Identify which cell holds the provided text, then report its (X, Y) central coordinate. 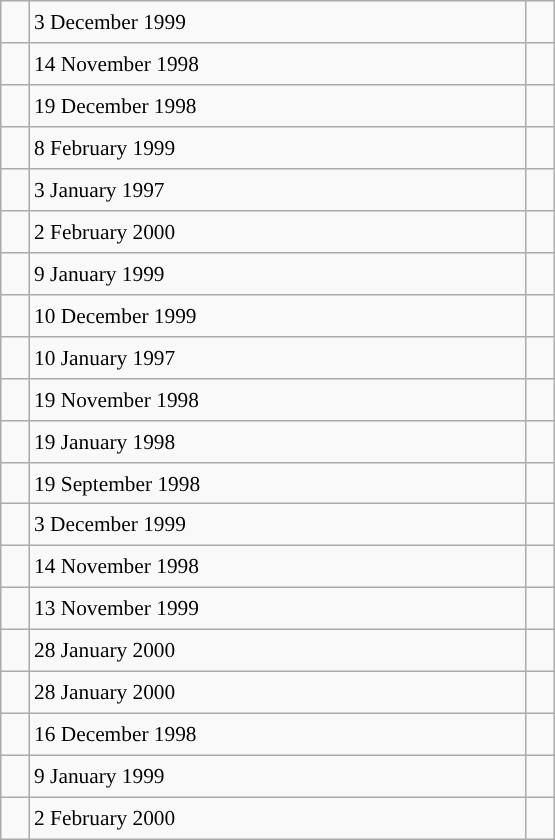
8 February 1999 (278, 148)
16 December 1998 (278, 735)
10 January 1997 (278, 357)
19 September 1998 (278, 483)
10 December 1999 (278, 315)
19 January 1998 (278, 441)
19 November 1998 (278, 399)
13 November 1999 (278, 609)
19 December 1998 (278, 106)
3 January 1997 (278, 190)
